Output the (X, Y) coordinate of the center of the cell containing the given text.  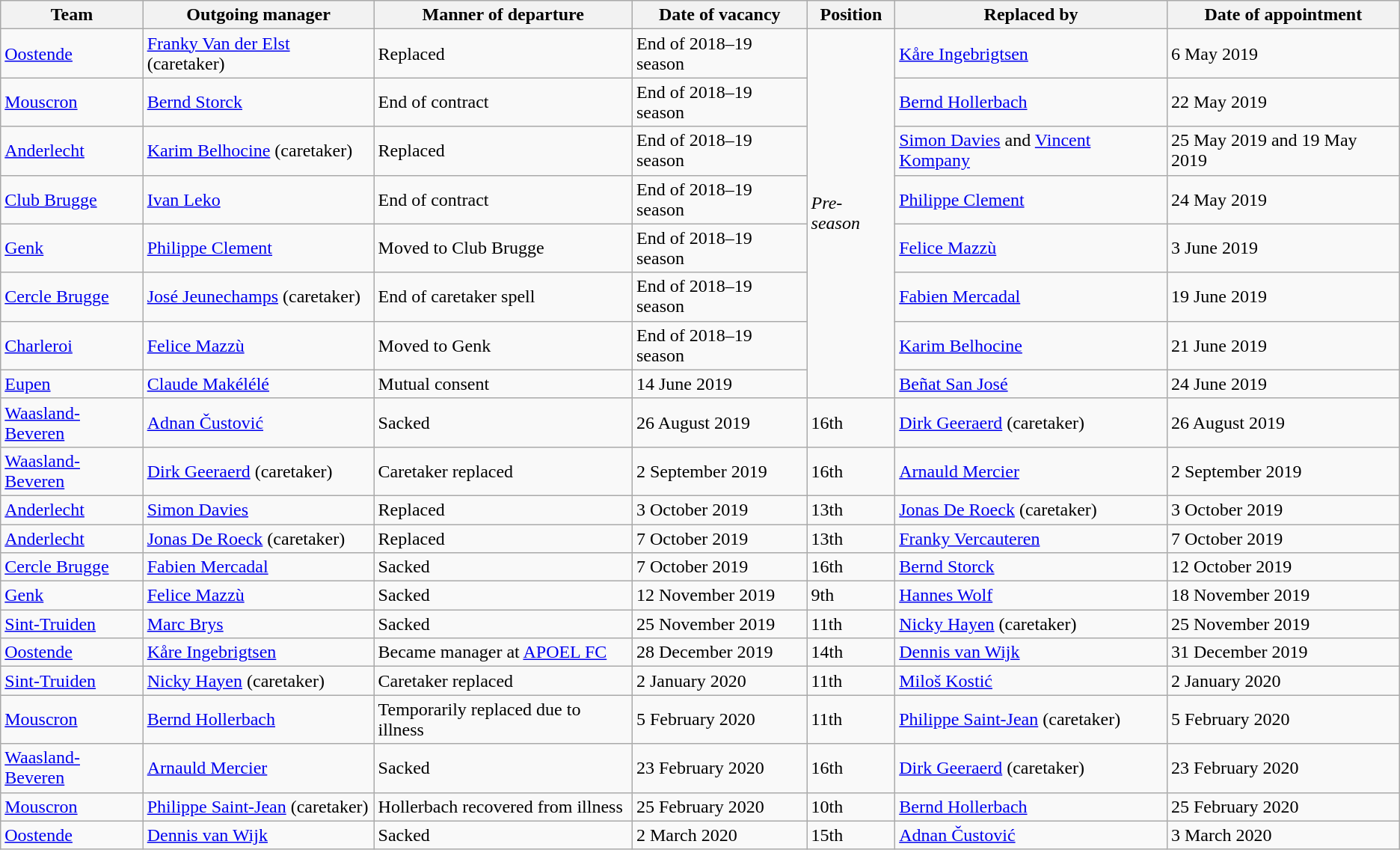
25 May 2019 and 19 May 2019 (1283, 151)
Club Brugge (72, 199)
12 October 2019 (1283, 567)
Team (72, 15)
10th (851, 807)
Franky Vercauteren (1031, 538)
19 June 2019 (1283, 296)
3 March 2020 (1283, 835)
Manner of departure (503, 15)
9th (851, 596)
3 June 2019 (1283, 248)
22 May 2019 (1283, 102)
31 December 2019 (1283, 652)
Mutual consent (503, 384)
2 March 2020 (719, 835)
Franky Van der Elst (caretaker) (259, 54)
End of caretaker spell (503, 296)
14 June 2019 (719, 384)
Pre-season (851, 214)
Karim Belhocine (1031, 346)
Temporarily replaced due to illness (503, 720)
Moved to Genk (503, 346)
Eupen (72, 384)
José Jeunechamps (caretaker) (259, 296)
Became manager at APOEL FC (503, 652)
24 May 2019 (1283, 199)
6 May 2019 (1283, 54)
Charleroi (72, 346)
14th (851, 652)
Replaced by (1031, 15)
Karim Belhocine (caretaker) (259, 151)
24 June 2019 (1283, 384)
Moved to Club Brugge (503, 248)
Miloš Kostić (1031, 681)
Marc Brys (259, 624)
Position (851, 15)
Date of vacancy (719, 15)
Ivan Leko (259, 199)
Beñat San José (1031, 384)
Claude Makélélé (259, 384)
Date of appointment (1283, 15)
12 November 2019 (719, 596)
Hannes Wolf (1031, 596)
Simon Davies and Vincent Kompany (1031, 151)
28 December 2019 (719, 652)
21 June 2019 (1283, 346)
Simon Davies (259, 510)
15th (851, 835)
Outgoing manager (259, 15)
Hollerbach recovered from illness (503, 807)
18 November 2019 (1283, 596)
